Determine the (X, Y) coordinate at the center of the cell enclosing the given text.  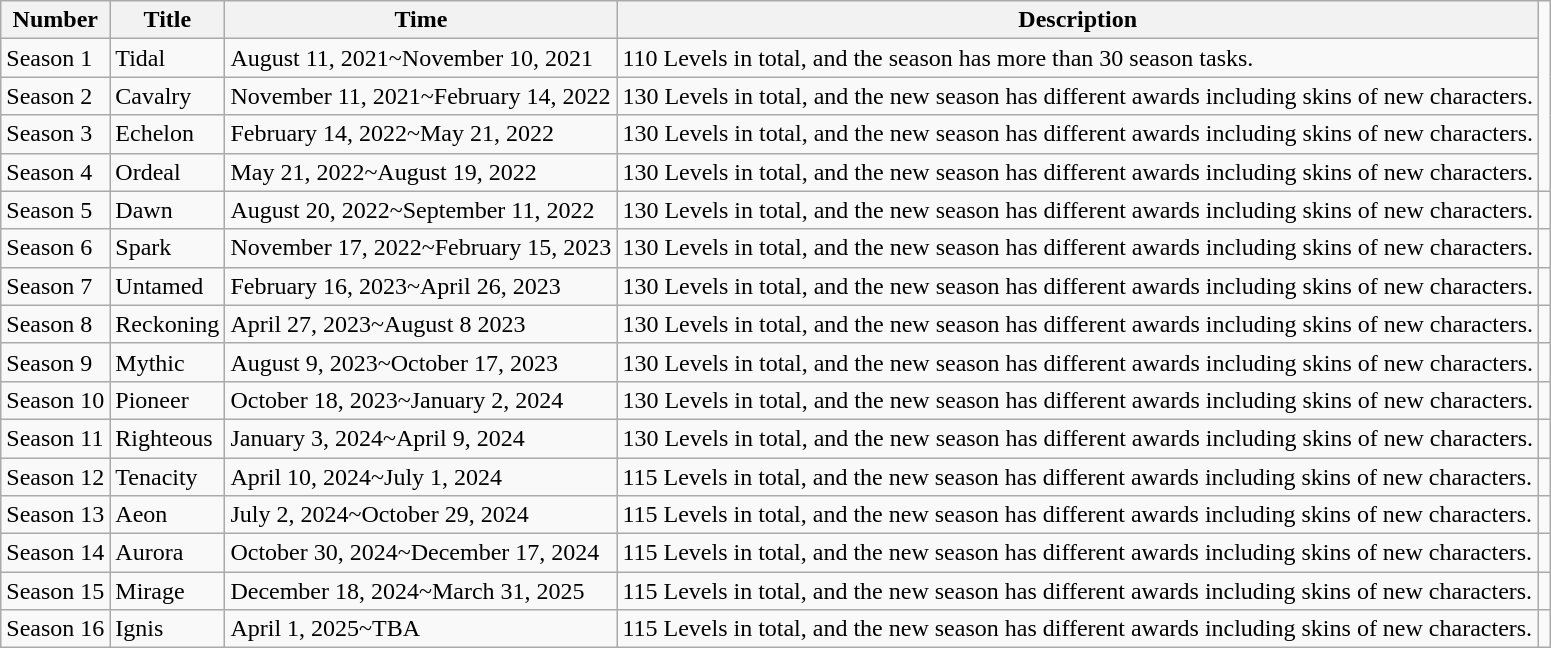
April 10, 2024~July 1, 2024 (421, 477)
January 3, 2024~April 9, 2024 (421, 438)
Untamed (168, 286)
August 9, 2023~October 17, 2023 (421, 362)
Title (168, 20)
Ordeal (168, 172)
110 Levels in total, and the season has more than 30 season tasks. (1078, 58)
Season 9 (56, 362)
February 14, 2022~May 21, 2022 (421, 134)
Season 8 (56, 324)
Season 5 (56, 210)
Pioneer (168, 400)
Reckoning (168, 324)
Season 12 (56, 477)
August 20, 2022~September 11, 2022 (421, 210)
Season 14 (56, 553)
Season 11 (56, 438)
Description (1078, 20)
November 17, 2022~February 15, 2023 (421, 248)
Mirage (168, 591)
Spark (168, 248)
Aurora (168, 553)
Righteous (168, 438)
Cavalry (168, 96)
August 11, 2021~November 10, 2021 (421, 58)
October 18, 2023~January 2, 2024 (421, 400)
May 21, 2022~August 19, 2022 (421, 172)
April 27, 2023~August 8 2023 (421, 324)
Season 15 (56, 591)
Season 4 (56, 172)
Season 2 (56, 96)
Season 3 (56, 134)
Season 1 (56, 58)
Season 7 (56, 286)
Season 13 (56, 515)
Tenacity (168, 477)
Time (421, 20)
February 16, 2023~April 26, 2023 (421, 286)
Season 6 (56, 248)
November 11, 2021~February 14, 2022 (421, 96)
Echelon (168, 134)
Ignis (168, 629)
Mythic (168, 362)
October 30, 2024~December 17, 2024 (421, 553)
Season 10 (56, 400)
Number (56, 20)
April 1, 2025~TBA (421, 629)
December 18, 2024~March 31, 2025 (421, 591)
Tidal (168, 58)
July 2, 2024~October 29, 2024 (421, 515)
Aeon (168, 515)
Season 16 (56, 629)
Dawn (168, 210)
